Detect which cell encompasses the target text, then output its [X, Y] center coordinate. 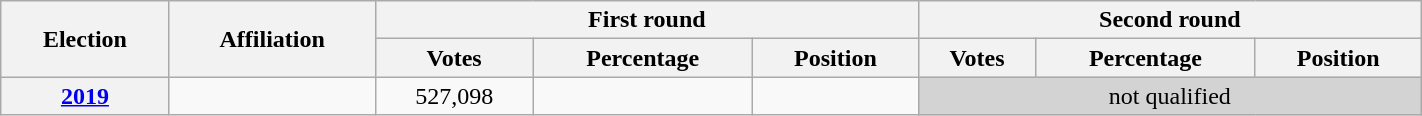
2019 [85, 96]
not qualified [1170, 96]
Second round [1170, 20]
First round [646, 20]
527,098 [454, 96]
Affiliation [272, 39]
Election [85, 39]
